Return [X, Y] of the center of cell containing provided text 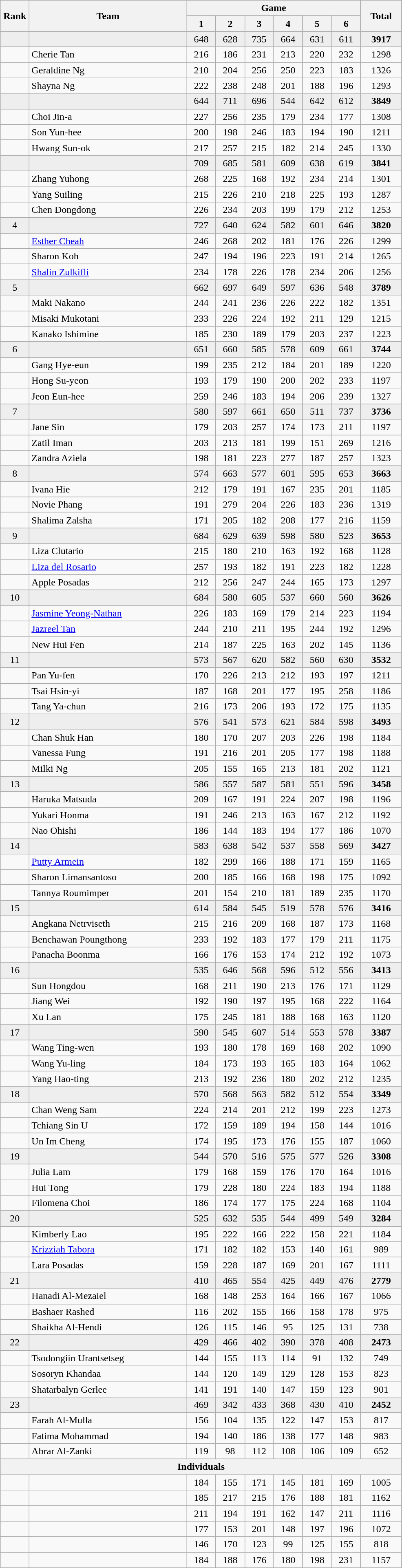
523 [346, 536]
3663 [381, 474]
156 [201, 1420]
640 [230, 225]
975 [381, 1312]
Chan Shuk Han [108, 738]
108 [288, 1451]
1185 [381, 489]
1062 [381, 1063]
1128 [381, 551]
642 [317, 101]
711 [230, 101]
20 [15, 1219]
1090 [381, 1048]
8 [15, 474]
735 [259, 39]
Angkana Netrviseth [108, 923]
3 [259, 24]
Shayna Ng [108, 86]
Esther Cheah [108, 241]
558 [317, 846]
3413 [381, 970]
1164 [381, 1001]
567 [230, 660]
Rank [15, 16]
237 [346, 334]
3789 [381, 287]
106 [317, 1451]
1159 [381, 520]
574 [201, 474]
2452 [381, 1405]
1136 [381, 644]
653 [346, 474]
1168 [381, 923]
519 [288, 908]
402 [259, 1343]
Lara Posadas [108, 1265]
116 [201, 1312]
3532 [381, 660]
Game [274, 8]
Liza Clutario [108, 551]
138 [288, 1435]
1265 [381, 256]
614 [201, 908]
3736 [381, 411]
Sharon Koh [108, 256]
727 [201, 225]
Farah Al-Mulla [108, 1420]
3349 [381, 1094]
250 [288, 70]
499 [317, 1219]
662 [201, 287]
696 [259, 101]
Milki Ng [108, 769]
1196 [381, 799]
595 [317, 474]
1092 [381, 877]
586 [201, 784]
3653 [381, 536]
469 [201, 1405]
1327 [381, 396]
112 [259, 1451]
Putty Armein [108, 861]
1293 [381, 86]
Hanadi Al-Mezaiel [108, 1296]
624 [259, 225]
7 [15, 411]
378 [317, 1343]
Kanako Ishimine [108, 334]
Shaikha Al-Hendi [108, 1327]
511 [317, 411]
3626 [381, 598]
18 [15, 1094]
Son Yun-hee [108, 132]
1235 [381, 1079]
1256 [381, 272]
587 [259, 784]
239 [346, 396]
Yang Hao-ting [108, 1079]
104 [230, 1420]
3416 [381, 908]
1297 [381, 582]
208 [288, 520]
Total [381, 16]
Xu Lan [108, 1017]
Vanessa Fung [108, 753]
Abrar Al-Zanki [108, 1451]
Individuals [201, 1467]
9 [15, 536]
122 [288, 1420]
1129 [381, 986]
Zhang Yuhong [108, 179]
1005 [381, 1482]
818 [381, 1544]
639 [259, 536]
632 [230, 1219]
1165 [381, 861]
737 [346, 411]
Gang Hye-eun [108, 365]
98 [230, 1451]
149 [259, 1374]
1157 [381, 1560]
Chen Dongdong [108, 210]
11 [15, 660]
Tchiang Sin U [108, 1125]
Bashaer Rashed [108, 1312]
1170 [381, 892]
Chan Weng Sam [108, 1110]
Panacha Boonma [108, 955]
648 [201, 39]
1192 [381, 815]
628 [230, 39]
1299 [381, 241]
1223 [381, 334]
Hui Tong [108, 1188]
22 [15, 1343]
430 [317, 1405]
Kimberly Lao [108, 1234]
1070 [381, 830]
619 [346, 163]
2473 [381, 1343]
749 [381, 1358]
Sosoryn Khandaa [108, 1374]
Nao Ohishi [108, 830]
Filomena Choi [108, 1203]
128 [317, 1374]
221 [346, 1234]
631 [317, 39]
3308 [381, 1156]
Shalin Zulkifli [108, 272]
220 [317, 55]
151 [317, 442]
218 [288, 194]
131 [346, 1327]
Jasmine Yeong-Nathan [108, 613]
Hwang Sun-ok [108, 148]
3387 [381, 1032]
Tsai Hsin-yi [108, 691]
230 [230, 334]
277 [288, 458]
541 [230, 722]
408 [346, 1343]
1296 [381, 629]
516 [259, 1156]
1287 [381, 194]
15 [15, 908]
1 [201, 24]
989 [381, 1250]
542 [259, 846]
1330 [381, 148]
Apple Posadas [108, 582]
232 [346, 55]
1186 [381, 691]
161 [346, 1250]
629 [230, 536]
Jane Sin [108, 427]
1215 [381, 318]
13 [15, 784]
1326 [381, 70]
1319 [381, 505]
1120 [381, 1017]
3427 [381, 846]
Sharon Limansantoso [108, 877]
Hong Su-yeon [108, 380]
1175 [381, 939]
Shalima Zalsha [108, 520]
2 [230, 24]
Haruka Matsuda [108, 799]
21 [15, 1281]
1273 [381, 1110]
Shatarbalyn Gerlee [108, 1389]
1301 [381, 179]
269 [346, 442]
14 [15, 846]
575 [288, 1156]
Tsodongiin Urantsetseg [108, 1358]
91 [317, 1358]
Sun Hongdou [108, 986]
238 [230, 86]
585 [259, 349]
644 [201, 101]
738 [381, 1327]
114 [288, 1358]
3849 [381, 101]
605 [259, 598]
697 [230, 287]
433 [259, 1405]
12 [15, 722]
141 [201, 1389]
3744 [381, 349]
Pan Yu-fen [108, 675]
115 [230, 1327]
466 [230, 1343]
1323 [381, 458]
154 [230, 892]
1073 [381, 955]
663 [230, 474]
636 [317, 287]
Liza del Rosario [108, 567]
17 [15, 1032]
1194 [381, 613]
279 [230, 505]
465 [230, 1281]
621 [288, 722]
253 [259, 1296]
1253 [381, 210]
1135 [381, 707]
1060 [381, 1141]
19 [15, 1156]
652 [381, 1451]
299 [230, 861]
563 [259, 1094]
16 [15, 970]
551 [317, 784]
Choi Jin-a [108, 117]
Novie Phang [108, 505]
709 [201, 163]
549 [346, 1219]
650 [288, 411]
New Hui Fen [108, 644]
126 [201, 1327]
Cherie Tan [108, 55]
3284 [381, 1219]
Team [108, 16]
Tang Ya-chun [108, 707]
983 [381, 1435]
612 [346, 101]
241 [230, 303]
2779 [381, 1281]
Benchawan Poungthong [108, 939]
23 [15, 1405]
Wang Ting-wen [108, 1048]
Zandra Aziela [108, 458]
664 [288, 39]
1072 [381, 1529]
583 [201, 846]
1111 [381, 1265]
1220 [381, 365]
1308 [381, 117]
1116 [381, 1513]
10 [15, 598]
901 [381, 1389]
685 [230, 163]
1351 [381, 303]
120 [230, 1374]
1228 [381, 567]
3820 [381, 225]
Geraldine Ng [108, 70]
Un Im Cheng [108, 1141]
342 [230, 1405]
248 [259, 86]
590 [201, 1032]
99 [288, 1544]
429 [201, 1343]
630 [346, 660]
258 [346, 691]
649 [259, 287]
1066 [381, 1296]
227 [201, 117]
569 [346, 846]
557 [230, 784]
Yukari Honma [108, 815]
1162 [381, 1498]
1216 [381, 442]
3917 [381, 39]
135 [259, 1420]
95 [288, 1327]
Jiang Wei [108, 1001]
162 [288, 1513]
526 [346, 1156]
390 [288, 1343]
Wang Yu-ling [108, 1063]
Zatil Iman [108, 442]
Krizziah Tabora [108, 1250]
449 [317, 1281]
476 [346, 1281]
553 [317, 1032]
Julia Lam [108, 1172]
3458 [381, 784]
3493 [381, 722]
368 [288, 1405]
3841 [381, 163]
259 [201, 396]
556 [346, 970]
611 [346, 39]
Misaki Mukotani [108, 318]
Jazreel Tan [108, 629]
525 [201, 1219]
132 [346, 1358]
Fatima Mohammad [108, 1435]
1298 [381, 55]
119 [201, 1451]
Jeon Eun-hee [108, 396]
109 [346, 1451]
Tannya Roumimper [108, 892]
1121 [381, 769]
607 [259, 1032]
Yang Suiling [108, 194]
Ivana Hie [108, 489]
1104 [381, 1203]
113 [259, 1358]
425 [288, 1281]
548 [346, 287]
651 [201, 349]
823 [381, 1374]
514 [288, 1032]
817 [381, 1420]
Maki Nakano [108, 303]
620 [259, 660]
